Provide the (X, Y) coordinate of the cell's center where the given text is located.  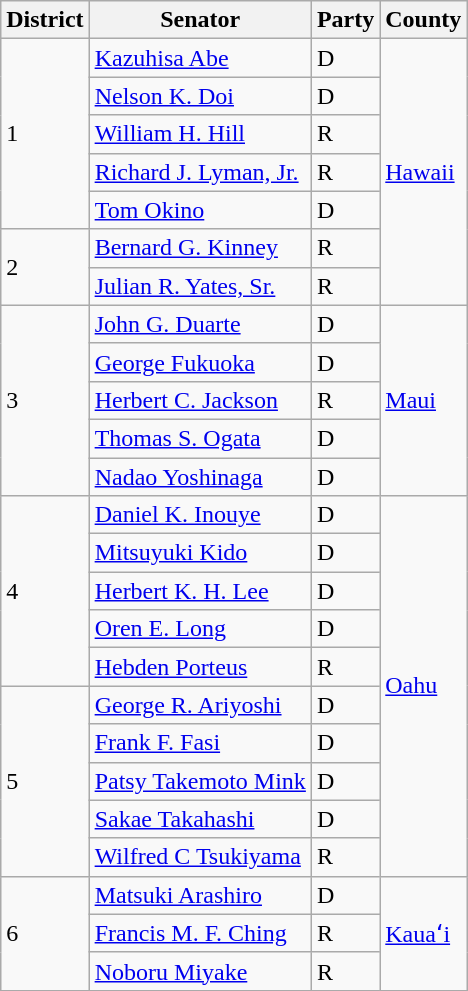
George R. Ariyoshi (200, 705)
Sakae Takahashi (200, 819)
Wilfred C Tsukiyama (200, 857)
George Fukuoka (200, 362)
Hawaii (424, 172)
6 (45, 933)
Herbert K. H. Lee (200, 591)
District (45, 20)
3 (45, 400)
Kazuhisa Abe (200, 58)
Nadao Yoshinaga (200, 477)
Noboru Miyake (200, 971)
Francis M. F. Ching (200, 933)
John G. Duarte (200, 324)
Bernard G. Kinney (200, 248)
Richard J. Lyman, Jr. (200, 172)
Patsy Takemoto Mink (200, 781)
Maui (424, 400)
Daniel K. Inouye (200, 515)
Senator (200, 20)
Hebden Porteus (200, 667)
Party (345, 20)
Matsuki Arashiro (200, 895)
Oren E. Long (200, 629)
William H. Hill (200, 134)
Tom Okino (200, 210)
Julian R. Yates, Sr. (200, 286)
Oahu (424, 686)
4 (45, 591)
2 (45, 267)
Herbert C. Jackson (200, 400)
Kauaʻi (424, 933)
1 (45, 134)
Frank F. Fasi (200, 743)
County (424, 20)
Mitsuyuki Kido (200, 553)
5 (45, 781)
Thomas S. Ogata (200, 438)
Nelson K. Doi (200, 96)
